Return (X, Y) of the center of cell containing provided text 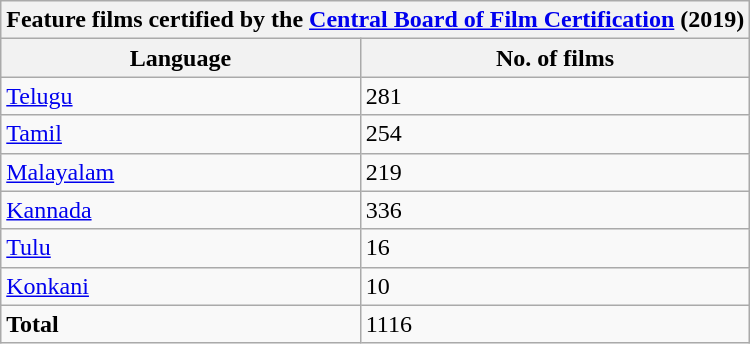
1116 (555, 324)
16 (555, 248)
219 (555, 172)
Tulu (180, 248)
336 (555, 210)
Total (180, 324)
Konkani (180, 286)
Telugu (180, 96)
Kannada (180, 210)
Tamil (180, 134)
Feature films certified by the Central Board of Film Certification (2019) (376, 20)
10 (555, 286)
Malayalam (180, 172)
281 (555, 96)
Language (180, 58)
254 (555, 134)
No. of films (555, 58)
